Return [x, y] of the center of cell containing provided text 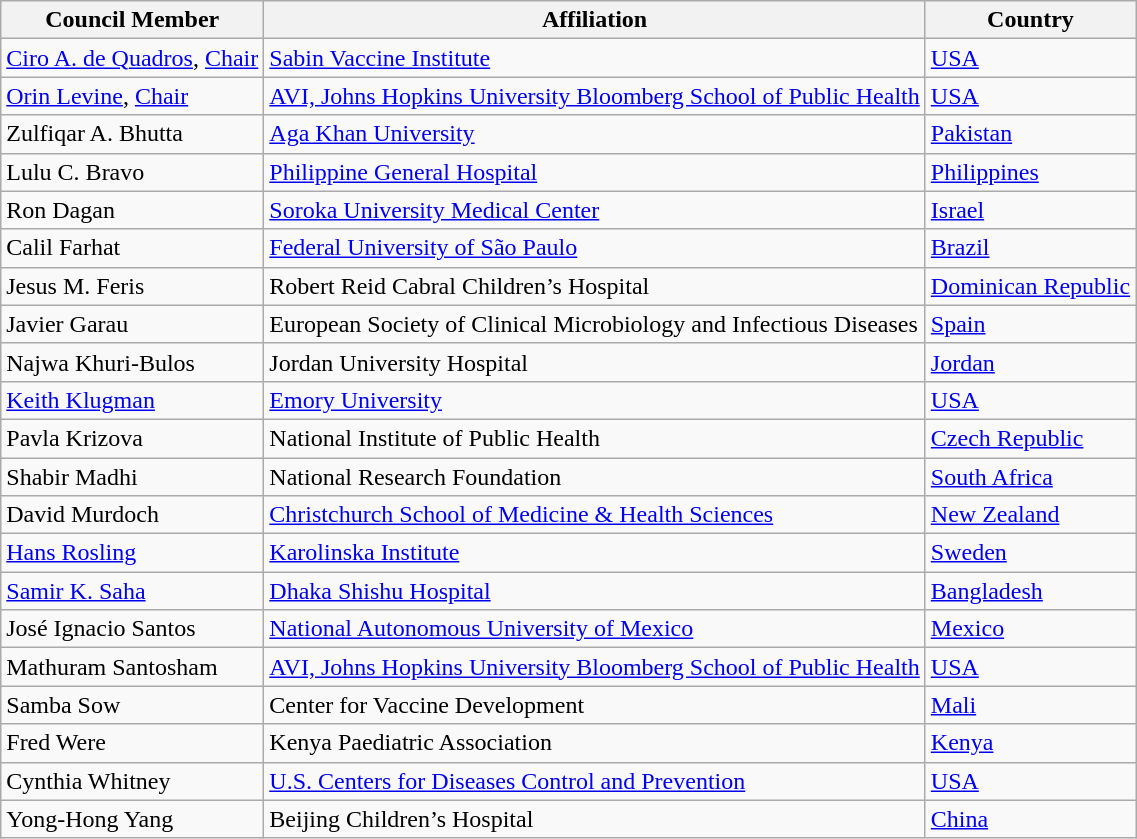
Cynthia Whitney [132, 781]
Spain [1030, 324]
Czech Republic [1030, 438]
Kenya [1030, 743]
Dhaka Shishu Hospital [595, 591]
Sweden [1030, 553]
Aga Khan University [595, 134]
Fred Were [132, 743]
Beijing Children’s Hospital [595, 819]
Federal University of São Paulo [595, 248]
Pakistan [1030, 134]
Zulfiqar A. Bhutta [132, 134]
Javier Garau [132, 324]
Center for Vaccine Development [595, 705]
China [1030, 819]
Sabin Vaccine Institute [595, 58]
Mathuram Santosham [132, 667]
European Society of Clinical Microbiology and Infectious Diseases [595, 324]
Country [1030, 20]
New Zealand [1030, 515]
Philippine General Hospital [595, 172]
Najwa Khuri-Bulos [132, 362]
Shabir Madhi [132, 477]
Jordan University Hospital [595, 362]
Soroka University Medical Center [595, 210]
Karolinska Institute [595, 553]
Dominican Republic [1030, 286]
Bangladesh [1030, 591]
Samir K. Saha [132, 591]
South Africa [1030, 477]
National Autonomous University of Mexico [595, 629]
Yong-Hong Yang [132, 819]
Ron Dagan [132, 210]
José Ignacio Santos [132, 629]
Robert Reid Cabral Children’s Hospital [595, 286]
Emory University [595, 400]
Kenya Paediatric Association [595, 743]
Ciro A. de Quadros, Chair [132, 58]
Brazil [1030, 248]
Philippines [1030, 172]
Hans Rosling [132, 553]
Pavla Krizova [132, 438]
Jordan [1030, 362]
National Research Foundation [595, 477]
Israel [1030, 210]
Affiliation [595, 20]
Council Member [132, 20]
Lulu C. Bravo [132, 172]
National Institute of Public Health [595, 438]
Mexico [1030, 629]
David Murdoch [132, 515]
Jesus M. Feris [132, 286]
Orin Levine, Chair [132, 96]
Keith Klugman [132, 400]
Calil Farhat [132, 248]
Mali [1030, 705]
Christchurch School of Medicine & Health Sciences [595, 515]
Samba Sow [132, 705]
U.S. Centers for Diseases Control and Prevention [595, 781]
